Pinpoint the cell where the given text exists, returning its [X, Y] midpoint coordinate. 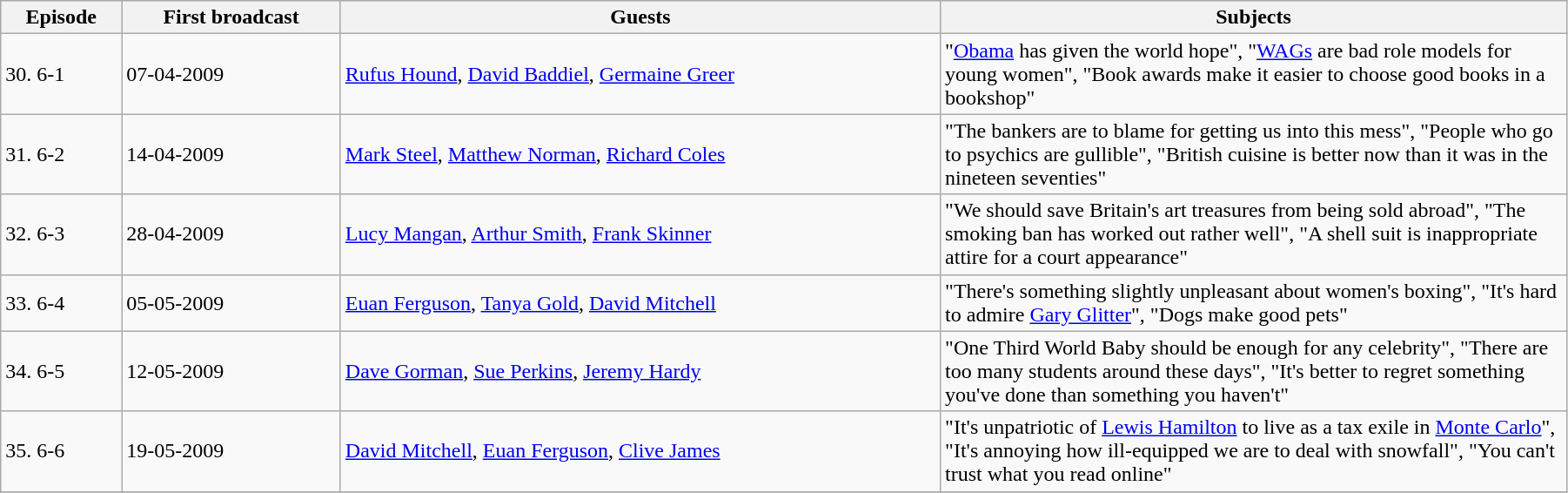
19-05-2009 [231, 451]
David Mitchell, Euan Ferguson, Clive James [640, 451]
12-05-2009 [231, 371]
30. 6-1 [61, 74]
Subjects [1254, 17]
32. 6-3 [61, 234]
14-04-2009 [231, 154]
33. 6-4 [61, 303]
07-04-2009 [231, 74]
Lucy Mangan, Arthur Smith, Frank Skinner [640, 234]
Episode [61, 17]
28-04-2009 [231, 234]
"There's something slightly unpleasant about women's boxing", "It's hard to admire Gary Glitter", "Dogs make good pets" [1254, 303]
31. 6-2 [61, 154]
Rufus Hound, David Baddiel, Germaine Greer [640, 74]
Mark Steel, Matthew Norman, Richard Coles [640, 154]
05-05-2009 [231, 303]
Guests [640, 17]
34. 6-5 [61, 371]
35. 6-6 [61, 451]
"Obama has given the world hope", "WAGs are bad role models for young women", "Book awards make it easier to choose good books in a bookshop" [1254, 74]
Dave Gorman, Sue Perkins, Jeremy Hardy [640, 371]
First broadcast [231, 17]
Euan Ferguson, Tanya Gold, David Mitchell [640, 303]
